Extract the [x, y] coordinate from the center of the cell holding the provided text.  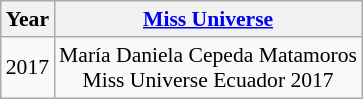
Year [28, 19]
María Daniela Cepeda MatamorosMiss Universe Ecuador 2017 [208, 68]
2017 [28, 68]
Miss Universe [208, 19]
